Determine the (X, Y) coordinate at the center of the cell enclosing the given text.  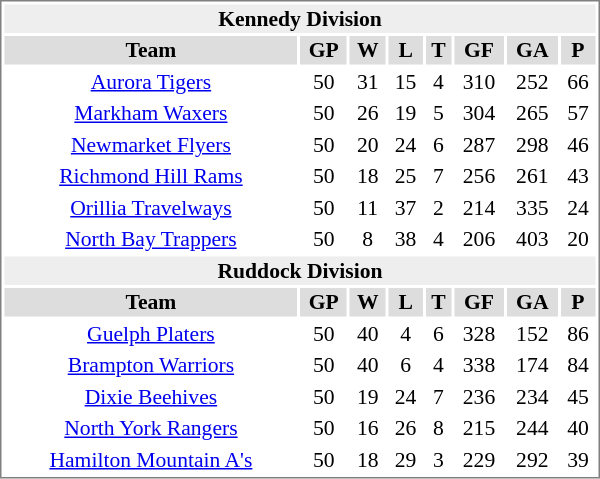
229 (479, 460)
38 (406, 239)
66 (578, 82)
84 (578, 365)
86 (578, 334)
Markham Waxers (150, 113)
Newmarket Flyers (150, 144)
265 (532, 113)
25 (406, 176)
261 (532, 176)
174 (532, 365)
206 (479, 239)
328 (479, 334)
252 (532, 82)
304 (479, 113)
256 (479, 176)
214 (479, 208)
3 (438, 460)
16 (368, 428)
46 (578, 144)
North Bay Trappers (150, 239)
North York Rangers (150, 428)
Richmond Hill Rams (150, 176)
Aurora Tigers (150, 82)
2 (438, 208)
31 (368, 82)
Orillia Travelways (150, 208)
292 (532, 460)
5 (438, 113)
Kennedy Division (300, 18)
Brampton Warriors (150, 365)
236 (479, 396)
39 (578, 460)
43 (578, 176)
15 (406, 82)
338 (479, 365)
29 (406, 460)
Hamilton Mountain A's (150, 460)
403 (532, 239)
215 (479, 428)
287 (479, 144)
335 (532, 208)
298 (532, 144)
310 (479, 82)
152 (532, 334)
Ruddock Division (300, 270)
11 (368, 208)
244 (532, 428)
Dixie Beehives (150, 396)
234 (532, 396)
45 (578, 396)
57 (578, 113)
Guelph Platers (150, 334)
37 (406, 208)
